Detect which cell encompasses the target text, then output its (x, y) center coordinate. 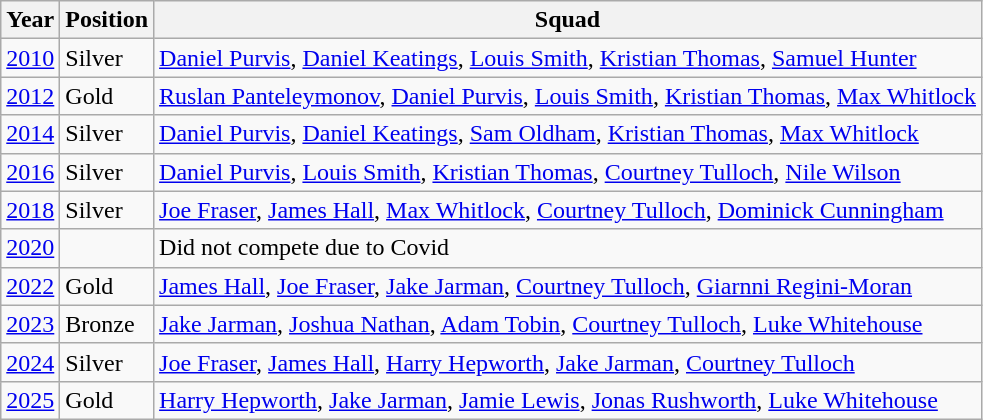
2014 (30, 134)
Daniel Purvis, Louis Smith, Kristian Thomas, Courtney Tulloch, Nile Wilson (568, 172)
2025 (30, 400)
Joe Fraser, James Hall, Harry Hepworth, Jake Jarman, Courtney Tulloch (568, 362)
Squad (568, 20)
2010 (30, 58)
Bronze (107, 324)
Harry Hepworth, Jake Jarman, Jamie Lewis, Jonas Rushworth, Luke Whitehouse (568, 400)
2012 (30, 96)
Joe Fraser, James Hall, Max Whitlock, Courtney Tulloch, Dominick Cunningham (568, 210)
2020 (30, 248)
2023 (30, 324)
Year (30, 20)
2022 (30, 286)
Daniel Purvis, Daniel Keatings, Sam Oldham, Kristian Thomas, Max Whitlock (568, 134)
Did not compete due to Covid (568, 248)
2016 (30, 172)
2024 (30, 362)
Daniel Purvis, Daniel Keatings, Louis Smith, Kristian Thomas, Samuel Hunter (568, 58)
Jake Jarman, Joshua Nathan, Adam Tobin, Courtney Tulloch, Luke Whitehouse (568, 324)
2018 (30, 210)
Ruslan Panteleymonov, Daniel Purvis, Louis Smith, Kristian Thomas, Max Whitlock (568, 96)
Position (107, 20)
James Hall, Joe Fraser, Jake Jarman, Courtney Tulloch, Giarnni Regini-Moran (568, 286)
